Find where the given text appears and provide that cell's center as (X, Y) coordinate. 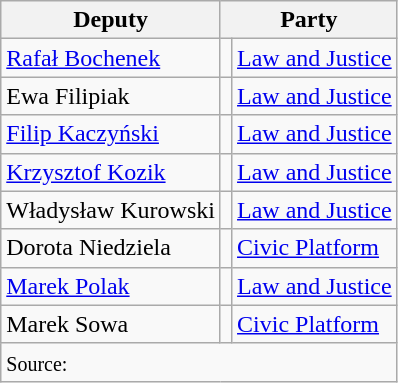
Marek Polak (111, 286)
Party (308, 20)
Krzysztof Kozik (111, 172)
Marek Sowa (111, 324)
Władysław Kurowski (111, 210)
Deputy (111, 20)
Ewa Filipiak (111, 96)
Rafał Bochenek (111, 58)
Filip Kaczyński (111, 134)
Dorota Niedziela (111, 248)
Source: (199, 362)
